Output the [X, Y] coordinate of the center of the cell containing the given text.  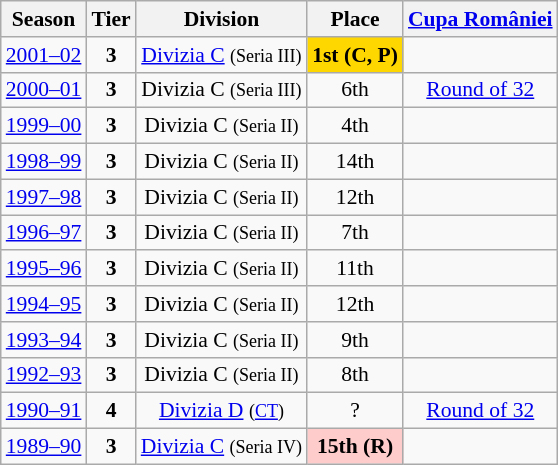
1992–93 [44, 375]
Tier [110, 19]
1999–00 [44, 126]
Place [355, 19]
9th [355, 340]
11th [355, 269]
1989–90 [44, 447]
2001–02 [44, 55]
1996–97 [44, 233]
Season [44, 19]
Cupa României [480, 19]
Divizia C (Seria IV) [222, 447]
8th [355, 375]
4 [110, 411]
1993–94 [44, 340]
Divizia D (CT) [222, 411]
1997–98 [44, 197]
? [355, 411]
1994–95 [44, 304]
1998–99 [44, 162]
Division [222, 19]
14th [355, 162]
1st (C, P) [355, 55]
2000–01 [44, 90]
1990–91 [44, 411]
6th [355, 90]
4th [355, 126]
1995–96 [44, 269]
7th [355, 233]
15th (R) [355, 447]
